Extract the (x, y) coordinate from the center of the cell holding the provided text.  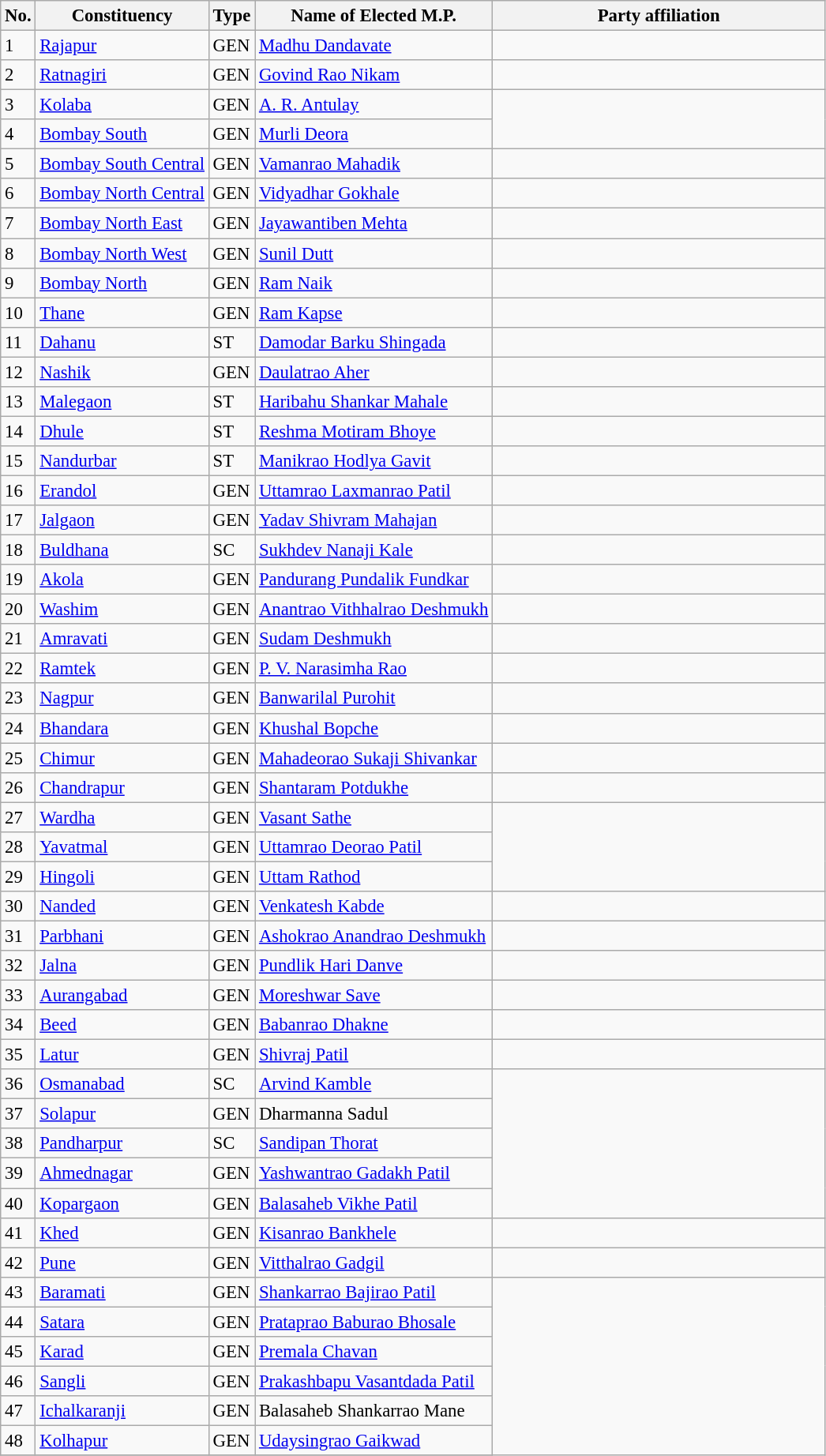
27 (18, 817)
Osmanabad (122, 1084)
33 (18, 996)
Akola (122, 580)
28 (18, 847)
Ashokrao Anandrao Deshmukh (374, 936)
12 (18, 372)
Dharmanna Sadul (374, 1114)
Uttamrao Deorao Patil (374, 847)
Vitthalrao Gadgil (374, 1263)
Reshma Motiram Bhoye (374, 431)
Yavatmal (122, 847)
Malegaon (122, 402)
Jayawantiben Mehta (374, 223)
47 (18, 1411)
Kolaba (122, 105)
Nagpur (122, 699)
46 (18, 1381)
Bombay North (122, 283)
3 (18, 105)
Bombay South (122, 134)
Balasaheb Vikhe Patil (374, 1203)
Govind Rao Nikam (374, 75)
38 (18, 1144)
Bombay North Central (122, 193)
Khed (122, 1233)
Rajapur (122, 46)
37 (18, 1114)
Madhu Dandavate (374, 46)
Ratnagiri (122, 75)
Nandurbar (122, 461)
1 (18, 46)
34 (18, 1025)
Latur (122, 1055)
Yashwantrao Gadakh Patil (374, 1173)
29 (18, 876)
Banwarilal Purohit (374, 699)
Vidyadhar Gokhale (374, 193)
Ram Kapse (374, 313)
Pundlik Hari Danve (374, 966)
Moreshwar Save (374, 996)
Shivraj Patil (374, 1055)
Murli Deora (374, 134)
Dhule (122, 431)
Arvind Kamble (374, 1084)
36 (18, 1084)
22 (18, 669)
Khushal Bopche (374, 728)
Party affiliation (659, 16)
Sukhdev Nanaji Kale (374, 550)
Ahmednagar (122, 1173)
40 (18, 1203)
Chimur (122, 758)
Pune (122, 1263)
31 (18, 936)
Erandol (122, 490)
19 (18, 580)
Satara (122, 1322)
Udaysingrao Gaikwad (374, 1440)
Aurangabad (122, 996)
Hingoli (122, 876)
Kolhapur (122, 1440)
48 (18, 1440)
21 (18, 639)
8 (18, 253)
Venkatesh Kabde (374, 906)
Kopargaon (122, 1203)
Amravati (122, 639)
No. (18, 16)
7 (18, 223)
Manikrao Hodlya Gavit (374, 461)
42 (18, 1263)
Ichalkaranji (122, 1411)
Pandurang Pundalik Fundkar (374, 580)
Sudam Deshmukh (374, 639)
14 (18, 431)
35 (18, 1055)
Buldhana (122, 550)
20 (18, 610)
Premala Chavan (374, 1352)
6 (18, 193)
Solapur (122, 1114)
23 (18, 699)
41 (18, 1233)
Babanrao Dhakne (374, 1025)
Prakashbapu Vasantdada Patil (374, 1381)
43 (18, 1292)
9 (18, 283)
Damodar Barku Shingada (374, 342)
25 (18, 758)
10 (18, 313)
Mahadeorao Sukaji Shivankar (374, 758)
Bombay South Central (122, 164)
Shankarrao Bajirao Patil (374, 1292)
30 (18, 906)
13 (18, 402)
15 (18, 461)
Ram Naik (374, 283)
Yadav Shivram Mahajan (374, 520)
Jalgaon (122, 520)
Sandipan Thorat (374, 1144)
Bombay North East (122, 223)
Karad (122, 1352)
Ramtek (122, 669)
Jalna (122, 966)
Prataprao Baburao Bhosale (374, 1322)
Daulatrao Aher (374, 372)
Dahanu (122, 342)
Nashik (122, 372)
Sunil Dutt (374, 253)
Nanded (122, 906)
Anantrao Vithhalrao Deshmukh (374, 610)
Baramati (122, 1292)
Shantaram Potdukhe (374, 787)
24 (18, 728)
18 (18, 550)
Balasaheb Shankarrao Mane (374, 1411)
Sangli (122, 1381)
Haribahu Shankar Mahale (374, 402)
P. V. Narasimha Rao (374, 669)
Constituency (122, 16)
A. R. Antulay (374, 105)
5 (18, 164)
45 (18, 1352)
17 (18, 520)
32 (18, 966)
Uttam Rathod (374, 876)
Name of Elected M.P. (374, 16)
2 (18, 75)
26 (18, 787)
Vamanrao Mahadik (374, 164)
Parbhani (122, 936)
Uttamrao Laxmanrao Patil (374, 490)
16 (18, 490)
11 (18, 342)
Pandharpur (122, 1144)
Type (231, 16)
Washim (122, 610)
Wardha (122, 817)
Thane (122, 313)
Vasant Sathe (374, 817)
Kisanrao Bankhele (374, 1233)
39 (18, 1173)
4 (18, 134)
44 (18, 1322)
Bombay North West (122, 253)
Chandrapur (122, 787)
Bhandara (122, 728)
Beed (122, 1025)
